Provide the (X, Y) coordinate of the cell's center where the given text is located.  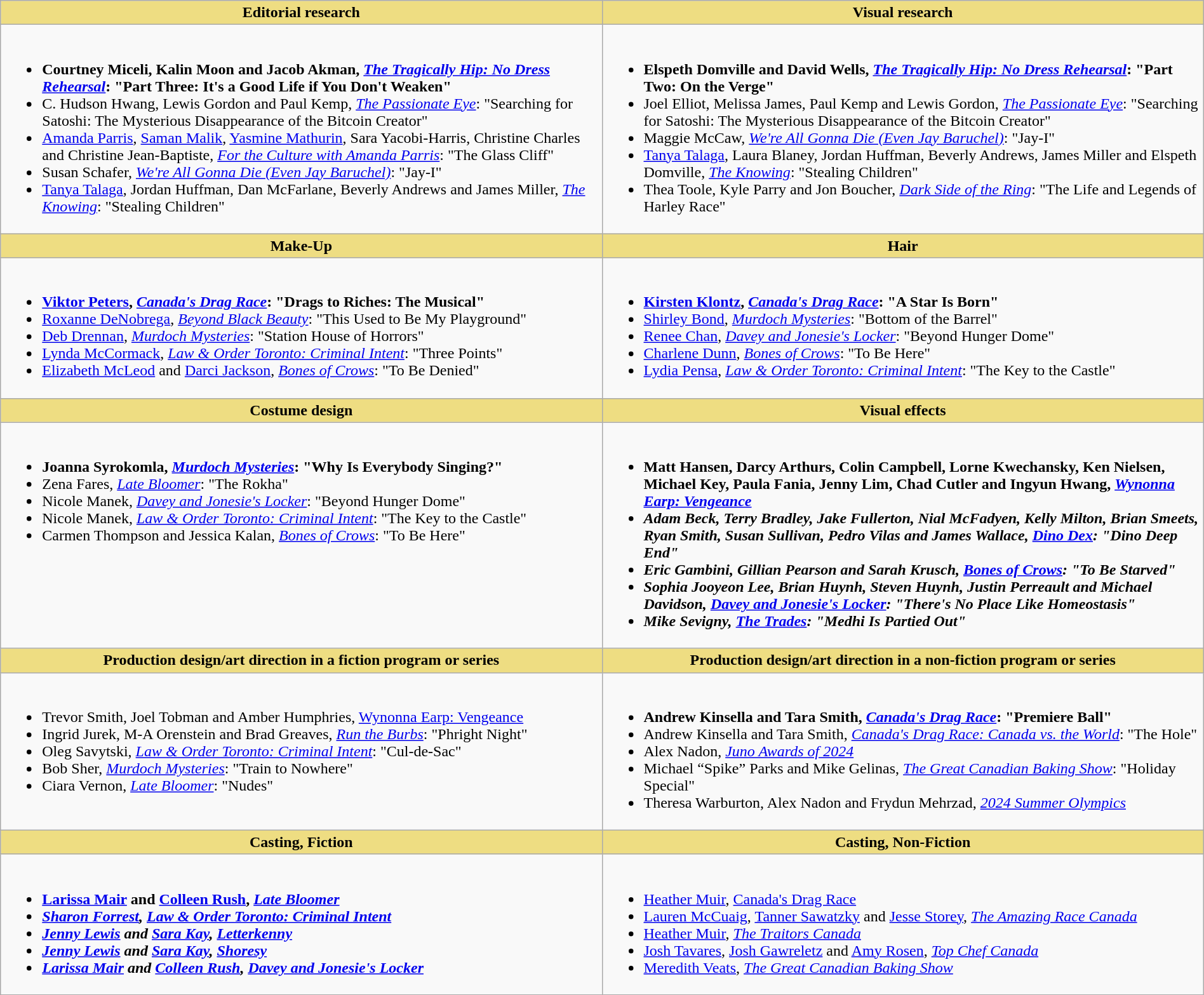
Production design/art direction in a non-fiction program or series (903, 660)
Production design/art direction in a fiction program or series (301, 660)
Editorial research (301, 13)
Casting, Fiction (301, 842)
Hair (903, 246)
Visual research (903, 13)
Costume design (301, 410)
Visual effects (903, 410)
Make-Up (301, 246)
Casting, Non-Fiction (903, 842)
